Identify which cell holds the provided text, then report its [X, Y] central coordinate. 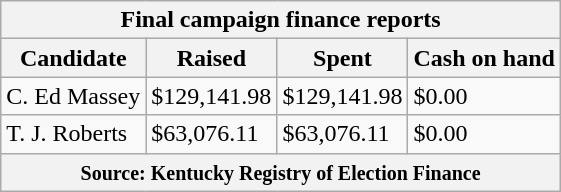
Candidate [74, 58]
Source: Kentucky Registry of Election Finance [281, 172]
Final campaign finance reports [281, 20]
C. Ed Massey [74, 96]
Raised [212, 58]
Cash on hand [484, 58]
Spent [342, 58]
T. J. Roberts [74, 134]
